Return [x, y] of the center of cell containing provided text 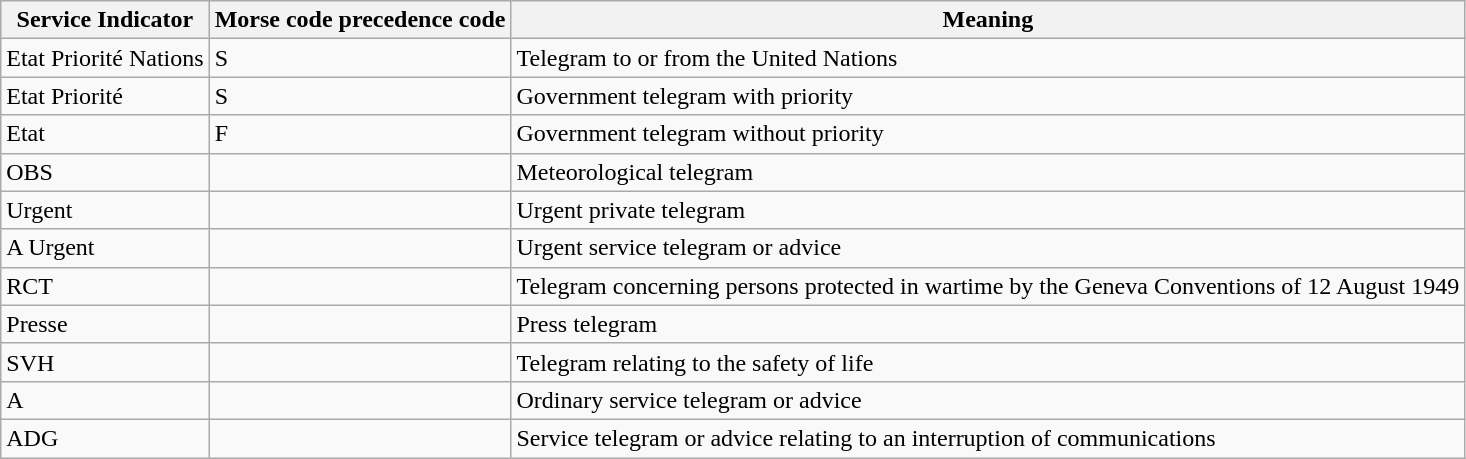
Urgent service telegram or advice [988, 248]
RCT [105, 286]
F [360, 134]
Meteorological telegram [988, 172]
Urgent [105, 210]
Urgent private telegram [988, 210]
Service Indicator [105, 20]
ADG [105, 438]
A [105, 400]
Meaning [988, 20]
Telegram concerning persons protected in wartime by the Geneva Conventions of 12 August 1949 [988, 286]
Ordinary service telegram or advice [988, 400]
Service telegram or advice relating to an interruption of communications [988, 438]
Press telegram [988, 324]
Telegram to or from the United Nations [988, 58]
Etat Priorité [105, 96]
Etat [105, 134]
Presse [105, 324]
OBS [105, 172]
SVH [105, 362]
Morse code precedence code [360, 20]
Etat Priorité Nations [105, 58]
Government telegram with priority [988, 96]
Telegram relating to the safety of life [988, 362]
A Urgent [105, 248]
Government telegram without priority [988, 134]
